Capture the cell that displays the provided text and extract its (x, y) central coordinate. 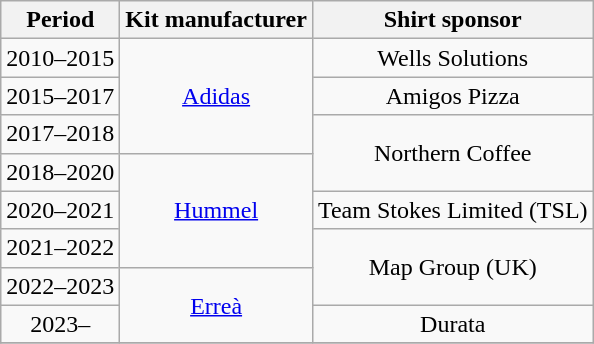
2018–2020 (60, 172)
2021–2022 (60, 248)
2023– (60, 324)
Amigos Pizza (452, 96)
Wells Solutions (452, 58)
2015–2017 (60, 96)
2022–2023 (60, 286)
2020–2021 (60, 210)
Shirt sponsor (452, 20)
Adidas (216, 96)
2017–2018 (60, 134)
Northern Coffee (452, 153)
Kit manufacturer (216, 20)
Erreà (216, 305)
2010–2015 (60, 58)
Hummel (216, 210)
Durata (452, 324)
Team Stokes Limited (TSL) (452, 210)
Period (60, 20)
Map Group (UK) (452, 267)
